Locate the cell with the specified text and output its (x, y) center coordinate. 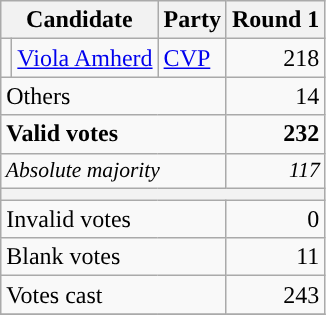
218 (275, 58)
Valid votes (114, 134)
0 (275, 219)
Absolute majority (114, 171)
232 (275, 134)
Invalid votes (114, 219)
Votes cast (114, 295)
Round 1 (275, 20)
Blank votes (114, 257)
Others (114, 96)
11 (275, 257)
Viola Amherd (85, 58)
243 (275, 295)
14 (275, 96)
CVP (192, 58)
Party (192, 20)
Candidate (80, 20)
117 (275, 171)
